For the text-containing cell, return its midpoint in (X, Y) coordinate format. 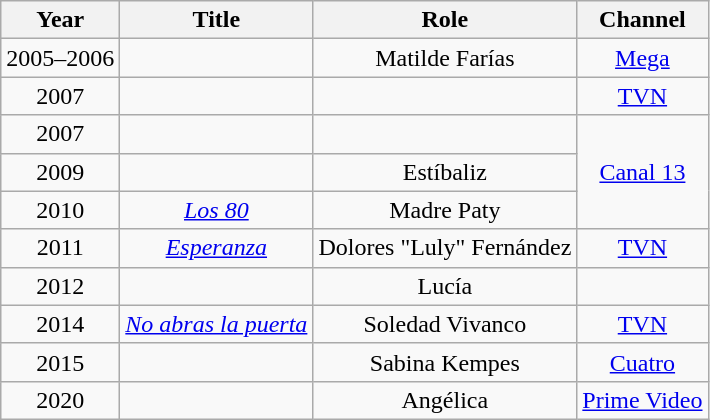
Lucía (445, 286)
Channel (642, 20)
Prime Video (642, 400)
2014 (60, 324)
2011 (60, 248)
2012 (60, 286)
Canal 13 (642, 172)
Esperanza (216, 248)
No abras la puerta (216, 324)
2020 (60, 400)
Cuatro (642, 362)
2009 (60, 172)
Matilde Farías (445, 58)
2005–2006 (60, 58)
Role (445, 20)
Title (216, 20)
Los 80 (216, 210)
2010 (60, 210)
Soledad Vivanco (445, 324)
Angélica (445, 400)
Madre Paty (445, 210)
Year (60, 20)
Dolores "Luly" Fernández (445, 248)
2015 (60, 362)
Mega (642, 58)
Estíbaliz (445, 172)
Sabina Kempes (445, 362)
